Scan for the cell matching the given text and deliver its (x, y) coordinate at center. 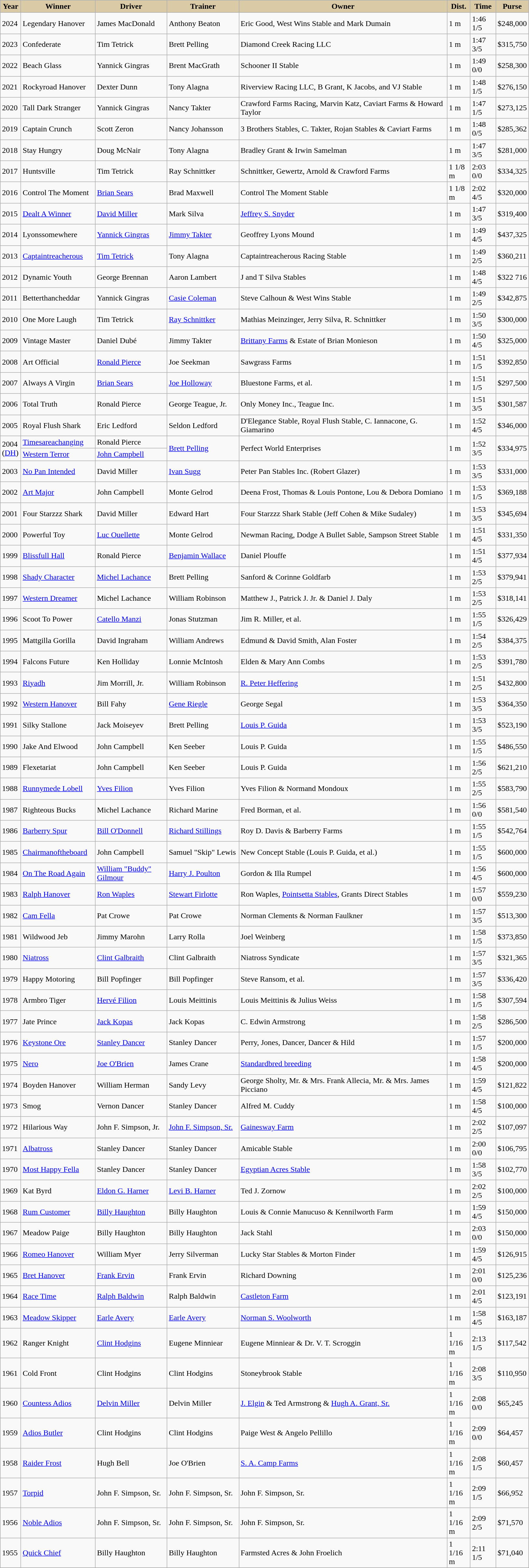
William "Buddy" Gilmour (131, 873)
Norman S. Woolworth (343, 1318)
Eric Good, West Wins Stable and Mark Dumain (343, 23)
Keystone Ore (58, 1043)
2014 (11, 235)
Doug McNair (131, 150)
Four Starzzz Shark (58, 513)
Lucky Star Stables & Morton Finder (343, 1254)
Most Happy Fella (58, 1170)
1972 (11, 1127)
1:48 4/5 (483, 277)
Louis & Connie Manucuso & Kennilworth Farm (343, 1212)
Amicable Stable (343, 1148)
Matthew J., Patrick J. Jr. & Daniel J. Daly (343, 598)
$583,790 (512, 788)
Winner (58, 7)
$297,500 (512, 383)
Niatross (58, 958)
2:00 0/0 (483, 1148)
Fred Borman, et al. (343, 810)
Race Time (58, 1296)
Farmsted Acres & John Froelich (343, 1553)
Joe Holloway (203, 383)
Samuel "Skip" Lewis (203, 852)
Western Dreamer (58, 598)
Ranger Knight (58, 1343)
2:08 1/5 (483, 1463)
Niatross Syndicate (343, 958)
R. Peter Heffering (343, 683)
1:49 4/5 (483, 235)
Torpid (58, 1493)
$559,230 (512, 894)
2006 (11, 404)
Kat Byrd (58, 1190)
Peter Pan Stables Inc. (Robert Glazer) (343, 471)
Powerful Toy (58, 535)
Scoot To Power (58, 619)
1:55 2/5 (483, 788)
2:13 1/5 (483, 1343)
Lonnie McIntosh (203, 662)
Jack Stahl (343, 1233)
1993 (11, 683)
James MacDonald (131, 23)
1995 (11, 641)
1990 (11, 746)
Norman Clements & Norman Faulkner (343, 915)
$273,125 (512, 108)
1968 (11, 1212)
1976 (11, 1043)
Blissfull Hall (58, 556)
Adios Butler (58, 1433)
1:50 3/5 (483, 319)
3 Brothers Stables, C. Takter, Rojan Stables & Caviart Farms (343, 129)
2000 (11, 535)
$364,350 (512, 704)
Scott Zeron (131, 129)
Edward Hart (203, 513)
No Pan Intended (58, 471)
1977 (11, 1021)
Control The Moment Stable (343, 193)
Timesareachanging (58, 442)
Elden & Mary Ann Combs (343, 662)
Hilarious Way (58, 1127)
Happy Motoring (58, 979)
John F. Simpson, Jr. (131, 1127)
2:09 0/0 (483, 1433)
Captaintreacherous Racing Stable (343, 256)
Bret Hanover (58, 1276)
Alfred M. Cuddy (343, 1106)
Cold Front (58, 1373)
Nancy Johansson (203, 129)
2015 (11, 213)
$319,400 (512, 213)
Meadow Paige (58, 1233)
$331,350 (512, 535)
$523,190 (512, 725)
Larry Rolla (203, 937)
Romeo Hanover (58, 1254)
Brittany Farms & Estate of Brian Monieson (343, 341)
$281,000 (512, 150)
$360,211 (512, 256)
Daniel Plouffe (343, 556)
Ralph Hanover (58, 894)
$331,000 (512, 471)
William Andrews (203, 641)
Four Starzzz Shark Stable (Jeff Cohen & Mike Sudaley) (343, 513)
D'Elegance Stable, Royal Flush Stable, C. Iannacone, G. Giamarino (343, 425)
Aaron Lambert (203, 277)
Western Hanover (58, 704)
Purse (512, 7)
Eugene Minniear (203, 1343)
$384,375 (512, 641)
1999 (11, 556)
Sawgrass Farms (343, 362)
Brad Maxwell (203, 193)
Royal Flush Shark (58, 425)
1:46 1/5 (483, 23)
Anthony Beaton (203, 23)
1992 (11, 704)
2:01 0/0 (483, 1276)
2021 (11, 87)
Levi B. Harner (203, 1190)
$513,300 (512, 915)
Mattgilla Gorilla (58, 641)
George Teague, Jr. (203, 404)
Schnittker, Gewertz, Arnold & Crawford Farms (343, 171)
$342,875 (512, 299)
1:52 3/5 (483, 448)
Bill Fahy (131, 704)
Ivan Sugg (203, 471)
Legendary Hanover (58, 23)
2:02 4/5 (483, 193)
Harry J. Poulton (203, 873)
1962 (11, 1343)
Benjamin Wallace (203, 556)
Ron Waples, Pointsetta Stables, Grants Direct Stables (343, 894)
Art Official (58, 362)
1974 (11, 1085)
Trainer (203, 7)
1983 (11, 894)
1:52 4/5 (483, 425)
2:09 2/5 (483, 1523)
Stewart Firlotte (203, 894)
Luc Ouellette (131, 535)
Flexetariat (58, 768)
$64,457 (512, 1433)
Steve Ransom, et al. (343, 979)
1:50 4/5 (483, 341)
Louis Meittinis & Julius Weiss (343, 1000)
Always A Virgin (58, 383)
$106,795 (512, 1148)
$125,236 (512, 1276)
Crawford Farms Racing, Marvin Katz, Caviart Farms & Howard Taylor (343, 108)
Stay Hungry (58, 150)
$325,000 (512, 341)
Year (11, 7)
$121,822 (512, 1085)
George Brennan (131, 277)
Jate Prince (58, 1021)
$276,150 (512, 87)
1978 (11, 1000)
$346,000 (512, 425)
2005 (11, 425)
Eric Ledford (131, 425)
1:54 2/5 (483, 641)
$581,540 (512, 810)
Armbro Tiger (58, 1000)
2013 (11, 256)
Only Money Inc., Teague Inc. (343, 404)
2012 (11, 277)
1986 (11, 831)
Richard Marine (203, 810)
1965 (11, 1276)
Perry, Jones, Dancer, Dancer & Hild (343, 1043)
1988 (11, 788)
$60,457 (512, 1463)
Egyptian Acres Stable (343, 1170)
Quick Chief (58, 1553)
Catello Manzi (131, 619)
William Herman (131, 1085)
Rockyroad Hanover (58, 87)
Mark Silva (203, 213)
Bluestone Farms, et al. (343, 383)
$326,429 (512, 619)
2:08 3/5 (483, 1373)
1973 (11, 1106)
2:11 1/5 (483, 1553)
$315,750 (512, 44)
1964 (11, 1296)
Cam Fella (58, 915)
2:01 4/5 (483, 1296)
1969 (11, 1190)
$336,420 (512, 979)
2017 (11, 171)
Gene Riegle (203, 704)
Nancy Takter (203, 108)
2007 (11, 383)
Vernon Dancer (131, 1106)
Stoneybrook Stable (343, 1373)
$102,770 (512, 1170)
Newman Racing, Dodge A Bullet Sable, Sampson Street Stable (343, 535)
Jerry Silverman (203, 1254)
Jeffrey S. Snyder (343, 213)
1970 (11, 1170)
Gainesway Farm (343, 1127)
$432,800 (512, 683)
Diamond Creek Racing LLC (343, 44)
Deena Frost, Thomas & Louis Pontone, Lou & Debora Domiano (343, 492)
1998 (11, 577)
2:09 1/5 (483, 1493)
James Crane (203, 1064)
1989 (11, 768)
1958 (11, 1463)
2001 (11, 513)
Smog (58, 1106)
$163,187 (512, 1318)
Captaintreacherous (58, 256)
$110,950 (512, 1373)
$542,764 (512, 831)
Sanford & Corinne Goldfarb (343, 577)
$258,300 (512, 66)
Riverview Racing LLC, B Grant, K Jacobs, and VJ Stable (343, 87)
1960 (11, 1403)
Lyonssomewhere (58, 235)
$320,000 (512, 193)
1:57 1/5 (483, 1043)
Chairmanoftheboard (58, 852)
Casie Coleman (203, 299)
$437,325 (512, 235)
Wildwood Jeb (58, 937)
$107,097 (512, 1127)
Ken Holliday (131, 662)
$379,941 (512, 577)
Daniel Dubé (131, 341)
$117,542 (512, 1343)
Nero (58, 1064)
2018 (11, 150)
Gordon & Illa Rumpel (343, 873)
Jim R. Miller, et al. (343, 619)
$369,188 (512, 492)
1966 (11, 1254)
On The Road Again (58, 873)
Barberry Spur (58, 831)
1979 (11, 979)
Jack Moiseyev (131, 725)
1985 (11, 852)
1959 (11, 1433)
J and T Silva Stables (343, 277)
$373,850 (512, 937)
1996 (11, 619)
2019 (11, 129)
1:56 4/5 (483, 873)
Jim Morrill, Jr. (131, 683)
Dist. (459, 7)
Driver (131, 7)
1997 (11, 598)
Jonas Stutzman (203, 619)
Jimmy Marohn (131, 937)
Bradley Grant & Irwin Samelman (343, 150)
$391,780 (512, 662)
1955 (11, 1553)
Joel Weinberg (343, 937)
$126,915 (512, 1254)
Hugh Bell (131, 1463)
2011 (11, 299)
1963 (11, 1318)
1984 (11, 873)
Sandy Levy (203, 1085)
$307,594 (512, 1000)
$301,587 (512, 404)
Mathias Meinzinger, Jerry Silva, R. Schnittker (343, 319)
Ted J. Zornow (343, 1190)
Louis Meittinis (203, 1000)
George Segal (343, 704)
Rum Customer (58, 1212)
1:56 2/5 (483, 768)
2008 (11, 362)
Art Major (58, 492)
Albatross (58, 1148)
2016 (11, 193)
Silky Stallone (58, 725)
Control The Moment (58, 193)
Falcons Future (58, 662)
$486,550 (512, 746)
Owner (343, 7)
$248,000 (512, 23)
2010 (11, 319)
1:56 0/0 (483, 810)
Meadow Skipper (58, 1318)
2024 (11, 23)
Huntsville (58, 171)
Dexter Dunn (131, 87)
One More Laugh (58, 319)
Eldon G. Harner (131, 1190)
2004 (DH) (11, 448)
Roy D. Davis & Barberry Farms (343, 831)
Betterthancheddar (58, 299)
Tall Dark Stranger (58, 108)
2020 (11, 108)
Richard Stillings (203, 831)
Shady Character (58, 577)
Boyden Hanover (58, 1085)
Captain Crunch (58, 129)
1991 (11, 725)
1:51 2/5 (483, 683)
Righteous Bucks (58, 810)
1980 (11, 958)
Hervé Filion (131, 1000)
Vintage Master (58, 341)
1:58 3/5 (483, 1170)
$66,952 (512, 1493)
Time (483, 7)
Eugene Minniear & Dr. V. T. Scroggin (343, 1343)
Seldon Ledford (203, 425)
1:53 1/5 (483, 492)
$321,365 (512, 958)
Richard Downing (343, 1276)
Bill O'Donnell (131, 831)
Edmund & David Smith, Alan Foster (343, 641)
1:57 0/0 (483, 894)
2009 (11, 341)
Steve Calhoun & West Wins Stable (343, 299)
William Myer (131, 1254)
2002 (11, 492)
Confederate (58, 44)
1:58 2/5 (483, 1021)
$334,325 (512, 171)
2003 (11, 471)
$377,934 (512, 556)
1982 (11, 915)
$322 716 (512, 277)
1994 (11, 662)
1956 (11, 1523)
$65,245 (512, 1403)
$71,570 (512, 1523)
Schooner II Stable (343, 66)
$334,975 (512, 448)
Noble Adios (58, 1523)
Joe Seekman (203, 362)
$392,850 (512, 362)
1961 (11, 1373)
Dealt A Winner (58, 213)
Perfect World Enterprises (343, 448)
1:48 0/5 (483, 129)
Standardbred breeding (343, 1064)
New Concept Stable (Louis P. Guida, et al.) (343, 852)
$71,040 (512, 1553)
1967 (11, 1233)
1:51 3/5 (483, 404)
1987 (11, 810)
Countess Adios (58, 1403)
2023 (11, 44)
1:48 1/5 (483, 87)
C. Edwin Armstrong (343, 1021)
George Sholty, Mr. & Mrs. Frank Allecia, Mr. & Mrs. James Picciano (343, 1085)
1957 (11, 1493)
Runnymede Lobell (58, 788)
Ron Waples (131, 894)
2:08 0/0 (483, 1403)
Castleton Farm (343, 1296)
Geoffrey Lyons Mound (343, 235)
2022 (11, 66)
Brent MacGrath (203, 66)
$300,000 (512, 319)
1971 (11, 1148)
David Ingraham (131, 641)
1:47 1/5 (483, 108)
Yves Filion & Normand Mondoux (343, 788)
Paige West & Angelo Pellillo (343, 1433)
$345,694 (512, 513)
Jake And Elwood (58, 746)
$318,141 (512, 598)
1:49 0/0 (483, 66)
1981 (11, 937)
Total Truth (58, 404)
Western Terror (58, 454)
Riyadh (58, 683)
$621,210 (512, 768)
$286,500 (512, 1021)
J. Elgin & Ted Armstrong & Hugh A. Grant, Sr. (343, 1403)
$123,191 (512, 1296)
1975 (11, 1064)
S. A. Camp Farms (343, 1463)
Raider Frost (58, 1463)
Beach Glass (58, 66)
Dynamic Youth (58, 277)
$285,362 (512, 129)
